Determine the (X, Y) coordinate at the center of the cell enclosing the given text.  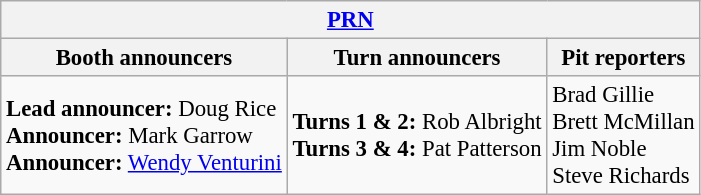
Turns 1 & 2: Rob AlbrightTurns 3 & 4: Pat Patterson (417, 136)
Brad GillieBrett McMillanJim NobleSteve Richards (624, 136)
Pit reporters (624, 58)
Booth announcers (144, 58)
Lead announcer: Doug RiceAnnouncer: Mark GarrowAnnouncer: Wendy Venturini (144, 136)
PRN (350, 20)
Turn announcers (417, 58)
